Provide the (X, Y) coordinate of the cell's center where the given text is located.  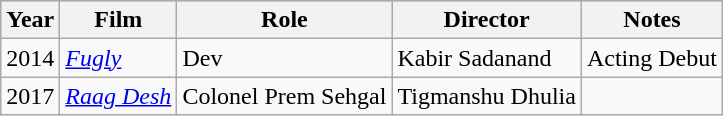
Role (284, 20)
Acting Debut (652, 58)
Kabir Sadanand (487, 58)
Colonel Prem Sehgal (284, 96)
2017 (30, 96)
2014 (30, 58)
Film (118, 20)
Director (487, 20)
Dev (284, 58)
Year (30, 20)
Tigmanshu Dhulia (487, 96)
Fugly (118, 58)
Notes (652, 20)
Raag Desh (118, 96)
